Capture the cell that displays the provided text and extract its (x, y) central coordinate. 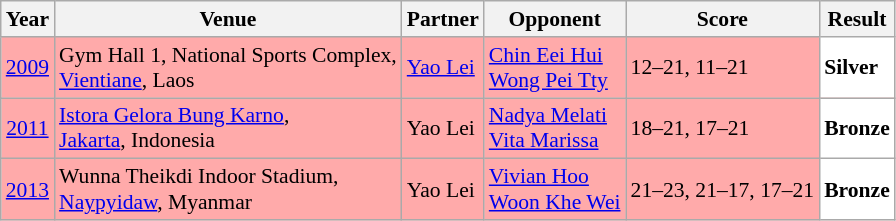
Venue (228, 19)
Vivian Hoo Woon Khe Wei (555, 190)
Nadya Melati Vita Marissa (555, 128)
2009 (28, 68)
18–21, 17–21 (723, 128)
Year (28, 19)
Score (723, 19)
Opponent (555, 19)
12–21, 11–21 (723, 68)
Chin Eei Hui Wong Pei Tty (555, 68)
Istora Gelora Bung Karno,Jakarta, Indonesia (228, 128)
Result (857, 19)
Silver (857, 68)
2011 (28, 128)
Wunna Theikdi Indoor Stadium,Naypyidaw, Myanmar (228, 190)
21–23, 21–17, 17–21 (723, 190)
Gym Hall 1, National Sports Complex,Vientiane, Laos (228, 68)
Partner (443, 19)
2013 (28, 190)
